Pinpoint the cell where the given text exists, returning its (X, Y) midpoint coordinate. 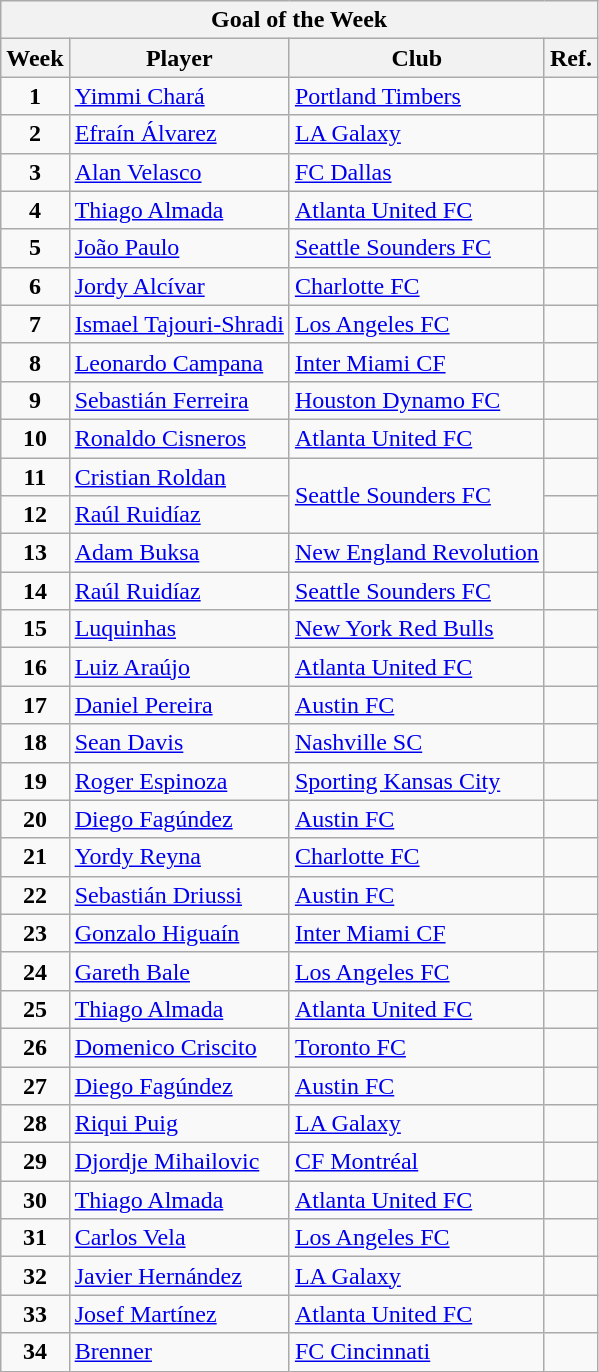
Ismael Tajouri-Shradi (179, 324)
Sebastián Driussi (179, 895)
Portland Timbers (416, 96)
18 (35, 743)
Efraín Álvarez (179, 134)
23 (35, 933)
New York Red Bulls (416, 629)
Gonzalo Higuaín (179, 933)
Sporting Kansas City (416, 781)
Sebastián Ferreira (179, 400)
Player (179, 58)
29 (35, 1162)
16 (35, 667)
10 (35, 438)
Leonardo Campana (179, 362)
Roger Espinoza (179, 781)
15 (35, 629)
31 (35, 1238)
25 (35, 1009)
Toronto FC (416, 1047)
Cristian Roldan (179, 477)
7 (35, 324)
Luiz Araújo (179, 667)
Yimmi Chará (179, 96)
Domenico Criscito (179, 1047)
13 (35, 553)
5 (35, 248)
2 (35, 134)
33 (35, 1314)
19 (35, 781)
Adam Buksa (179, 553)
CF Montréal (416, 1162)
Luquinhas (179, 629)
Jordy Alcívar (179, 286)
Carlos Vela (179, 1238)
João Paulo (179, 248)
Ref. (570, 58)
8 (35, 362)
32 (35, 1276)
24 (35, 971)
4 (35, 210)
Goal of the Week (300, 20)
Yordy Reyna (179, 857)
3 (35, 172)
Josef Martínez (179, 1314)
Daniel Pereira (179, 705)
Alan Velasco (179, 172)
28 (35, 1124)
14 (35, 591)
9 (35, 400)
Houston Dynamo FC (416, 400)
26 (35, 1047)
22 (35, 895)
Nashville SC (416, 743)
30 (35, 1200)
6 (35, 286)
20 (35, 819)
Week (35, 58)
Javier Hernández (179, 1276)
New England Revolution (416, 553)
Sean Davis (179, 743)
FC Dallas (416, 172)
FC Cincinnati (416, 1352)
Ronaldo Cisneros (179, 438)
17 (35, 705)
Club (416, 58)
21 (35, 857)
11 (35, 477)
Djordje Mihailovic (179, 1162)
12 (35, 515)
34 (35, 1352)
Riqui Puig (179, 1124)
Gareth Bale (179, 971)
27 (35, 1085)
1 (35, 96)
Brenner (179, 1352)
